For the text-containing cell, return its midpoint in [x, y] coordinate format. 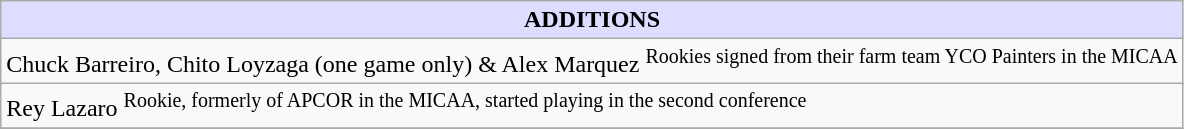
Rey Lazaro Rookie, formerly of APCOR in the MICAA, started playing in the second conference [592, 106]
ADDITIONS [592, 20]
Chuck Barreiro, Chito Loyzaga (one game only) & Alex Marquez Rookies signed from their farm team YCO Painters in the MICAA [592, 62]
